Scan for the cell matching the given text and deliver its [X, Y] coordinate at center. 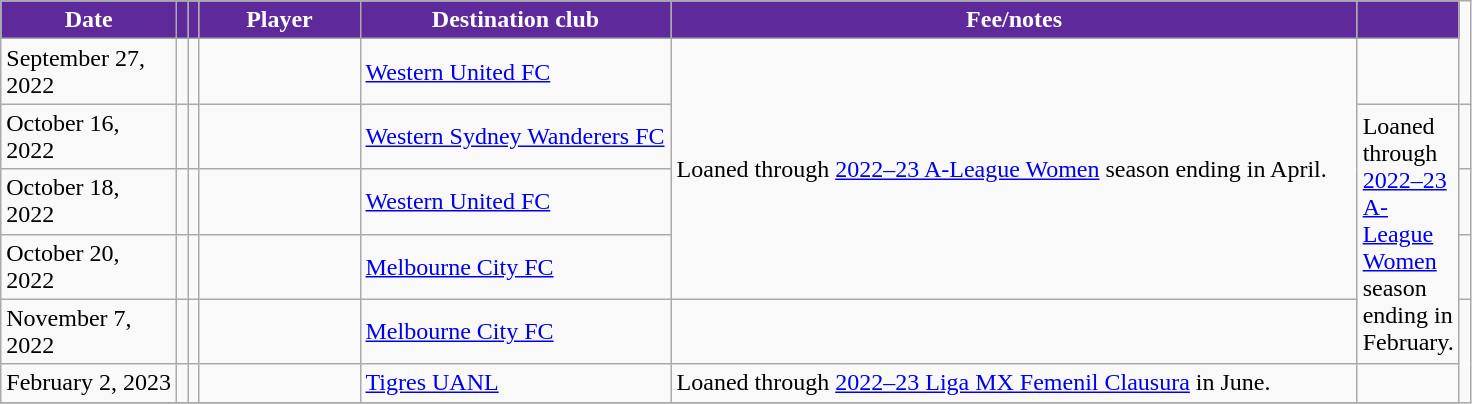
February 2, 2023 [89, 383]
Fee/notes [1014, 20]
Destination club [516, 20]
Loaned through 2022–23 Liga MX Femenil Clausura in June. [1014, 383]
Western Sydney Wanderers FC [516, 136]
September 27, 2022 [89, 72]
Player [280, 20]
Date [89, 20]
Tigres UANL [516, 383]
Loaned through 2022–23 A-League Women season ending in February. [1408, 234]
October 18, 2022 [89, 202]
October 16, 2022 [89, 136]
Loaned through 2022–23 A-League Women season ending in April. [1014, 169]
November 7, 2022 [89, 332]
October 20, 2022 [89, 266]
